Identify which cell holds the provided text, then report its (X, Y) central coordinate. 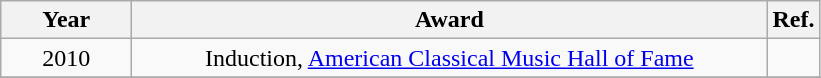
Ref. (794, 20)
Award (450, 20)
2010 (66, 58)
Induction, American Classical Music Hall of Fame (450, 58)
Year (66, 20)
